Extract the (x, y) coordinate from the center of the cell holding the provided text.  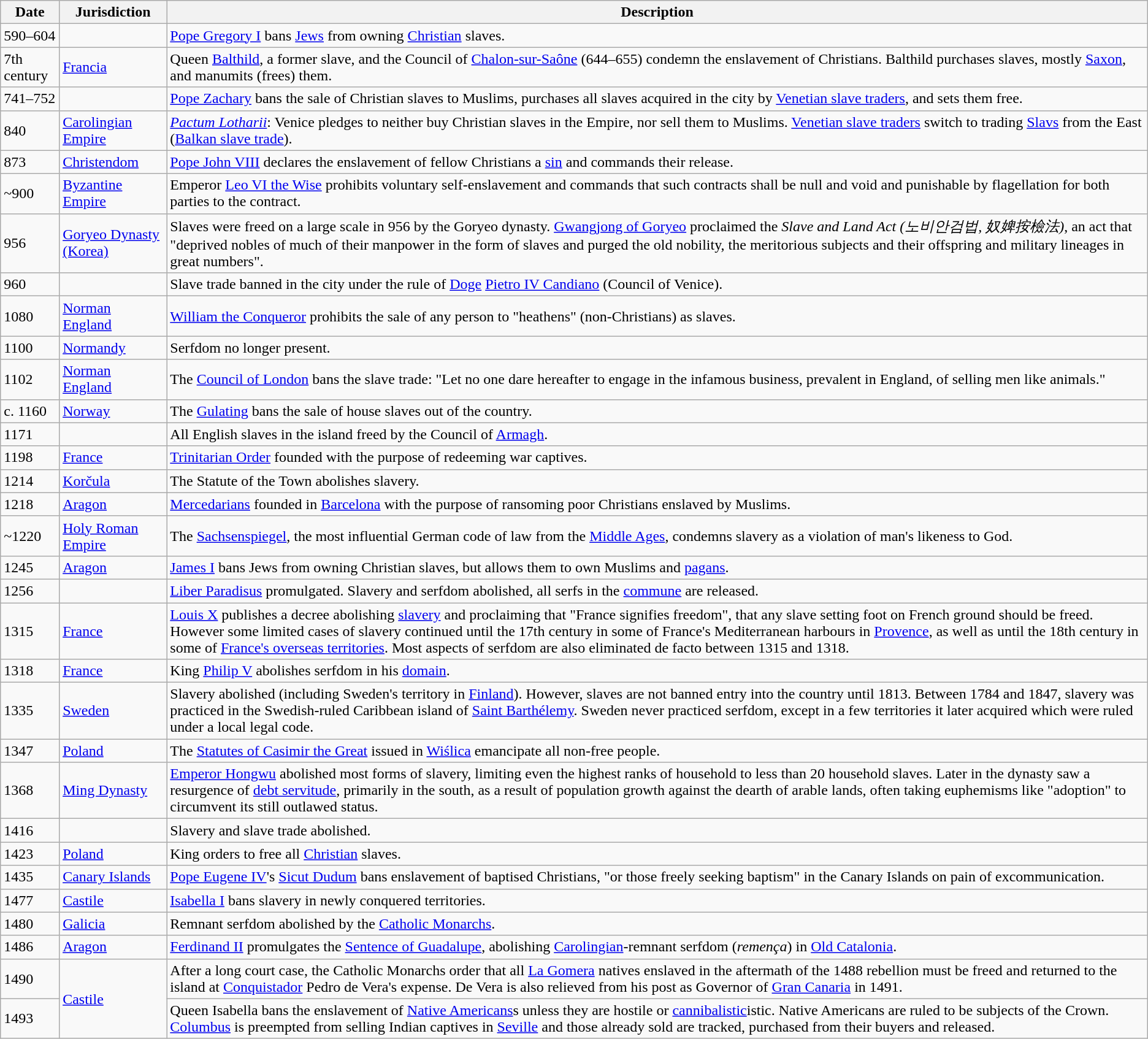
Jurisdiction (113, 12)
741–752 (30, 99)
Carolingian Empire (113, 130)
Pope Gregory I bans Jews from owning Christian slaves. (657, 36)
Description (657, 12)
1486 (30, 947)
Normandy (113, 348)
Pope John VIII declares the enslavement of fellow Christians a sin and commands their release. (657, 162)
The Gulating bans the sale of house slaves out of the country. (657, 411)
960 (30, 285)
Holy Roman Empire (113, 536)
840 (30, 130)
1245 (30, 567)
Korčula (113, 481)
Serfdom no longer present. (657, 348)
Remnant serfdom abolished by the Catholic Monarchs. (657, 924)
Ferdinand II promulgates the Sentence of Guadalupe, abolishing Carolingian-remnant serfdom (remença) in Old Catalonia. (657, 947)
King Philip V abolishes serfdom in his domain. (657, 671)
The Statute of the Town abolishes slavery. (657, 481)
1218 (30, 504)
Byzantine Empire (113, 194)
~1220 (30, 536)
1347 (30, 751)
1493 (30, 1018)
Slave trade banned in the city under the rule of Doge Pietro IV Candiano (Council of Venice). (657, 285)
1435 (30, 877)
873 (30, 162)
Trinitarian Order founded with the purpose of redeeming war captives. (657, 458)
590–604 (30, 36)
1368 (30, 791)
1335 (30, 711)
King orders to free all Christian slaves. (657, 854)
James I bans Jews from owning Christian slaves, but allows them to own Muslims and pagans. (657, 567)
1423 (30, 854)
c. 1160 (30, 411)
Ming Dynasty (113, 791)
1256 (30, 591)
1477 (30, 900)
~900 (30, 194)
Sweden (113, 711)
Date (30, 12)
The Statutes of Casimir the Great issued in Wiślica emancipate all non-free people. (657, 751)
The Sachsenspiegel, the most influential German code of law from the Middle Ages, condemns slavery as a violation of man's likeness to God. (657, 536)
Isabella I bans slavery in newly conquered territories. (657, 900)
Slavery and slave trade abolished. (657, 830)
Canary Islands (113, 877)
1416 (30, 830)
1102 (30, 379)
William the Conqueror prohibits the sale of any person to "heathens" (non-Christians) as slaves. (657, 316)
1490 (30, 979)
1171 (30, 434)
Goryeo Dynasty (Korea) (113, 243)
1100 (30, 348)
Christendom (113, 162)
Liber Paradisus promulgated. Slavery and serfdom abolished, all serfs in the commune are released. (657, 591)
Norway (113, 411)
1315 (30, 631)
Pope Zachary bans the sale of Christian slaves to Muslims, purchases all slaves acquired in the city by Venetian slave traders, and sets them free. (657, 99)
1214 (30, 481)
All English slaves in the island freed by the Council of Armagh. (657, 434)
7th century (30, 67)
1480 (30, 924)
Galicia (113, 924)
956 (30, 243)
Mercedarians founded in Barcelona with the purpose of ransoming poor Christians enslaved by Muslims. (657, 504)
1198 (30, 458)
Francia (113, 67)
1318 (30, 671)
1080 (30, 316)
